Determine the [x, y] coordinate at the center of the cell enclosing the given text.  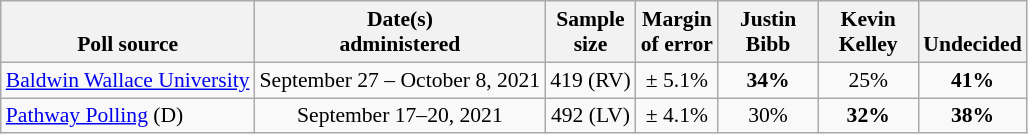
JustinBibb [768, 32]
KevinKelley [868, 32]
September 27 – October 8, 2021 [400, 80]
Date(s)administered [400, 32]
± 5.1% [677, 80]
419 (RV) [590, 80]
Samplesize [590, 32]
Undecided [972, 32]
Pathway Polling (D) [128, 116]
Baldwin Wallace University [128, 80]
34% [768, 80]
Poll source [128, 32]
492 (LV) [590, 116]
Marginof error [677, 32]
32% [868, 116]
41% [972, 80]
± 4.1% [677, 116]
September 17–20, 2021 [400, 116]
30% [768, 116]
25% [868, 80]
38% [972, 116]
